Determine the [X, Y] coordinate at the center of the cell enclosing the given text.  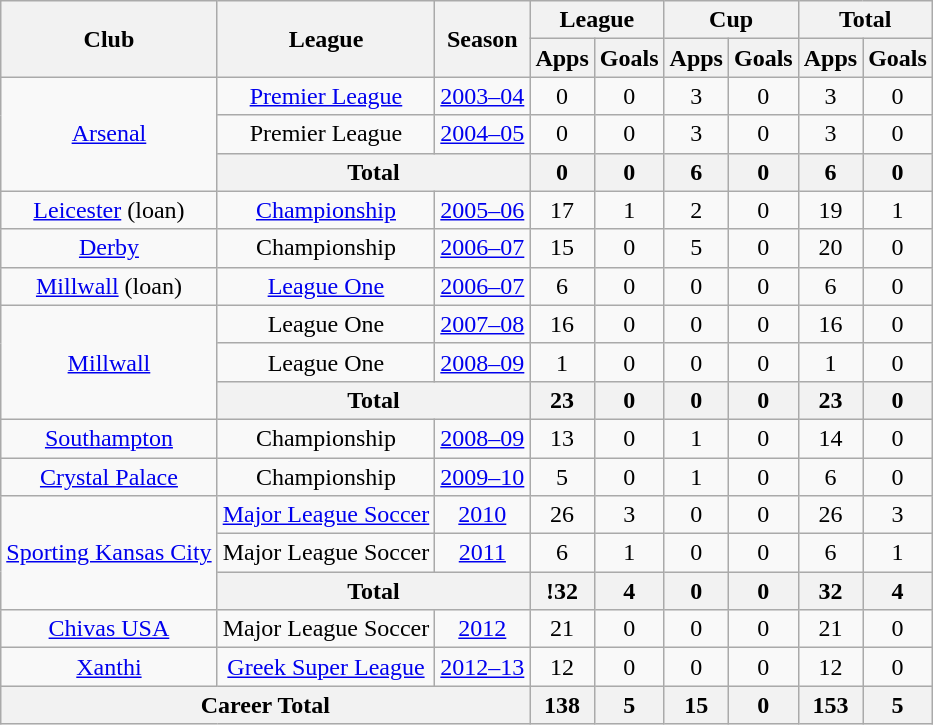
138 [562, 705]
Cup [731, 20]
153 [830, 705]
Millwall [109, 362]
2005–06 [482, 210]
17 [562, 210]
Xanthi [109, 667]
Derby [109, 248]
Career Total [266, 705]
2010 [482, 515]
19 [830, 210]
Arsenal [109, 134]
2007–08 [482, 324]
20 [830, 248]
Crystal Palace [109, 477]
2012 [482, 629]
2012–13 [482, 667]
Sporting Kansas City [109, 553]
2011 [482, 553]
2004–05 [482, 134]
Season [482, 39]
Greek Super League [326, 667]
Southampton [109, 438]
14 [830, 438]
32 [830, 591]
Club [109, 39]
Millwall (loan) [109, 286]
2003–04 [482, 96]
2009–10 [482, 477]
!32 [562, 591]
2 [696, 210]
Leicester (loan) [109, 210]
13 [562, 438]
Chivas USA [109, 629]
